Locate the cell with the specified text and output its (x, y) center coordinate. 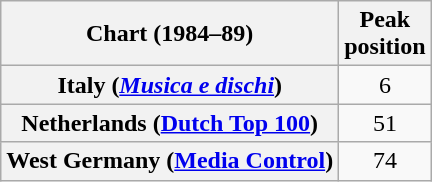
Netherlands (Dutch Top 100) (170, 123)
Italy (Musica e dischi) (170, 85)
Chart (1984–89) (170, 34)
West Germany (Media Control) (170, 161)
51 (385, 123)
6 (385, 85)
Peakposition (385, 34)
74 (385, 161)
